Output the [x, y] coordinate of the center of the cell containing the given text.  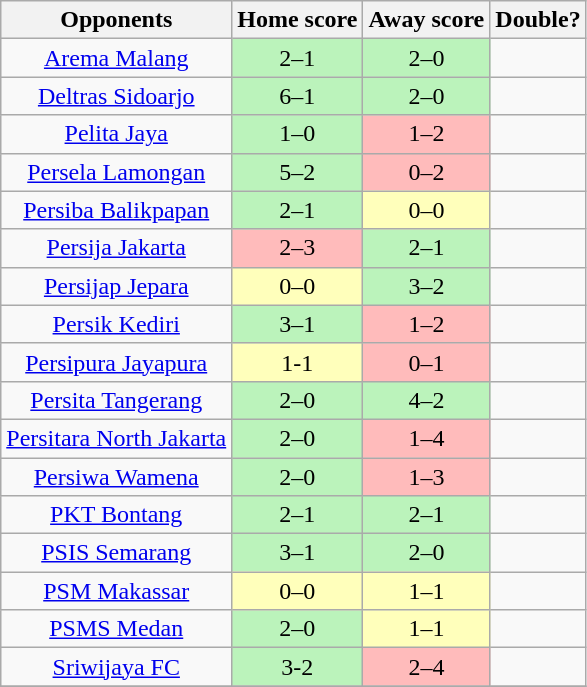
PSMS Medan [116, 629]
0–1 [426, 362]
1-1 [298, 362]
Deltras Sidoarjo [116, 96]
1–0 [298, 134]
Persijap Jepara [116, 286]
4–2 [426, 400]
0–2 [426, 172]
Persitara North Jakarta [116, 438]
Persiba Balikpapan [116, 210]
1–4 [426, 438]
Persiwa Wamena [116, 477]
Persija Jakarta [116, 248]
Double? [538, 20]
3-2 [298, 667]
PSIS Semarang [116, 553]
PKT Bontang [116, 515]
Persela Lamongan [116, 172]
1–3 [426, 477]
Persipura Jayapura [116, 362]
6–1 [298, 96]
Arema Malang [116, 58]
2–4 [426, 667]
Persik Kediri [116, 324]
2–3 [298, 248]
Away score [426, 20]
5–2 [298, 172]
Persita Tangerang [116, 400]
PSM Makassar [116, 591]
Home score [298, 20]
Pelita Jaya [116, 134]
Sriwijaya FC [116, 667]
3–2 [426, 286]
Opponents [116, 20]
